Pinpoint the cell where the given text exists, returning its [x, y] midpoint coordinate. 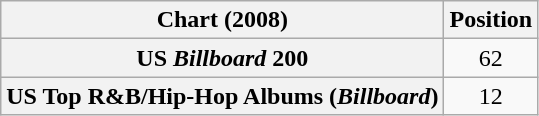
Position [491, 20]
US Billboard 200 [222, 58]
Chart (2008) [222, 20]
12 [491, 96]
US Top R&B/Hip-Hop Albums (Billboard) [222, 96]
62 [491, 58]
